Provide the [x, y] coordinate of the cell's center where the given text is located.  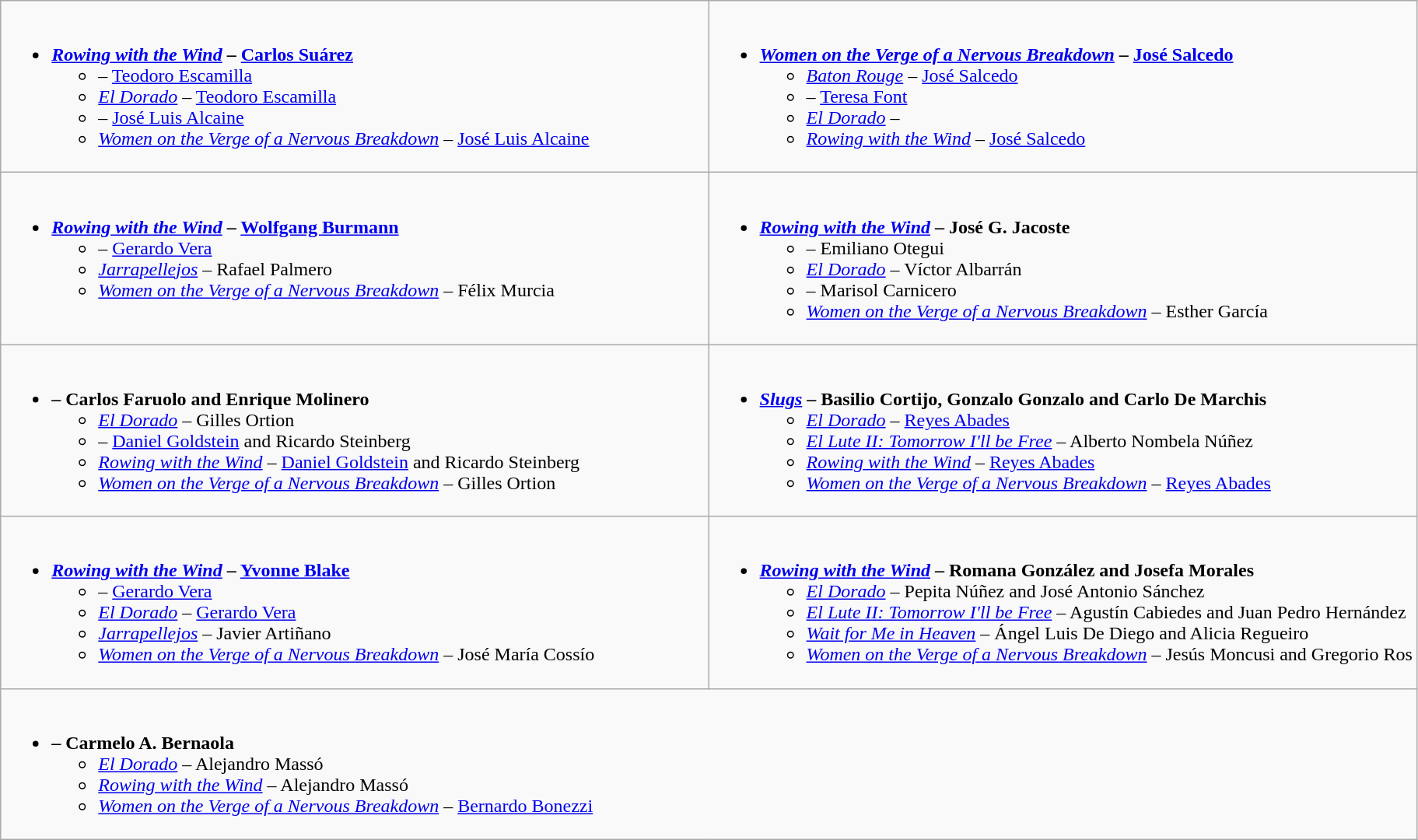
Rowing with the Wind – Wolfgang Burmann – Gerardo VeraJarrapellejos – Rafael PalmeroWomen on the Verge of a Nervous Breakdown – Félix Murcia [355, 258]
Women on the Verge of a Nervous Breakdown – José SalcedoBaton Rouge – José Salcedo – Teresa FontEl Dorado – Rowing with the Wind – José Salcedo [1063, 87]
– Carmelo A. BernaolaEl Dorado – Alejandro MassóRowing with the Wind – Alejandro MassóWomen on the Verge of a Nervous Breakdown – Bernardo Bonezzi [709, 764]
